Find where the given text appears and provide that cell's center as [X, Y] coordinate. 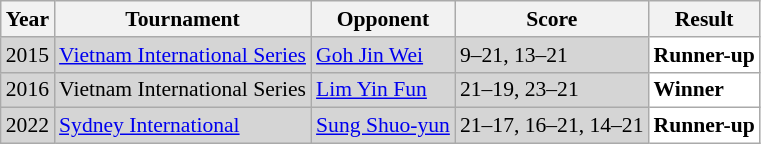
Result [704, 19]
21–19, 23–21 [552, 90]
Score [552, 19]
Tournament [182, 19]
21–17, 16–21, 14–21 [552, 126]
Year [28, 19]
Sung Shuo-yun [383, 126]
Lim Yin Fun [383, 90]
2015 [28, 55]
9–21, 13–21 [552, 55]
Opponent [383, 19]
Sydney International [182, 126]
2016 [28, 90]
2022 [28, 126]
Winner [704, 90]
Goh Jin Wei [383, 55]
